Provide the [X, Y] coordinate of the cell's center where the given text is located.  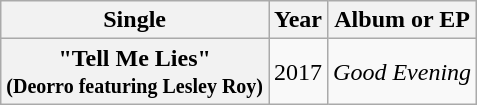
Good Evening [402, 72]
Single [135, 20]
2017 [298, 72]
Year [298, 20]
Album or EP [402, 20]
"Tell Me Lies"(Deorro featuring Lesley Roy) [135, 72]
